Find where the given text appears and provide that cell's center as (X, Y) coordinate. 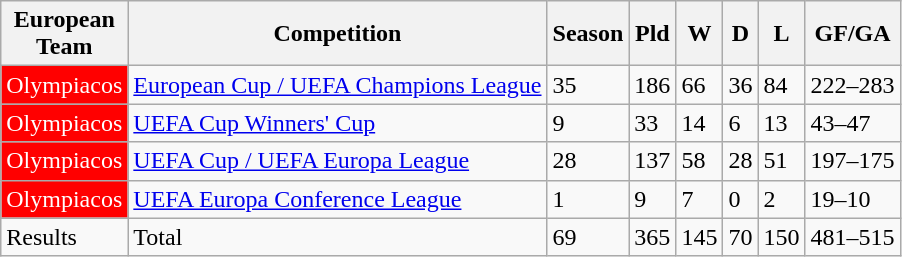
150 (782, 237)
186 (652, 85)
365 (652, 237)
84 (782, 85)
36 (740, 85)
197–175 (852, 161)
13 (782, 123)
Season (588, 34)
481–515 (852, 237)
51 (782, 161)
W (700, 34)
70 (740, 237)
1 (588, 199)
Pld (652, 34)
0 (740, 199)
Total (338, 237)
EuropeanTeam (64, 34)
GF/GA (852, 34)
D (740, 34)
137 (652, 161)
UEFA Europa Conference League (338, 199)
European Cup / UEFA Champions League (338, 85)
Competition (338, 34)
2 (782, 199)
33 (652, 123)
66 (700, 85)
UEFA Cup / UEFA Europa League (338, 161)
222–283 (852, 85)
43–47 (852, 123)
L (782, 34)
35 (588, 85)
7 (700, 199)
69 (588, 237)
Results (64, 237)
6 (740, 123)
145 (700, 237)
58 (700, 161)
19–10 (852, 199)
UEFA Cup Winners' Cup (338, 123)
14 (700, 123)
